Pinpoint the cell where the given text exists, returning its [X, Y] midpoint coordinate. 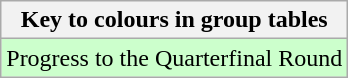
Key to colours in group tables [174, 20]
Progress to the Quarterfinal Round [174, 58]
